Locate the cell with the specified text and output its (X, Y) center coordinate. 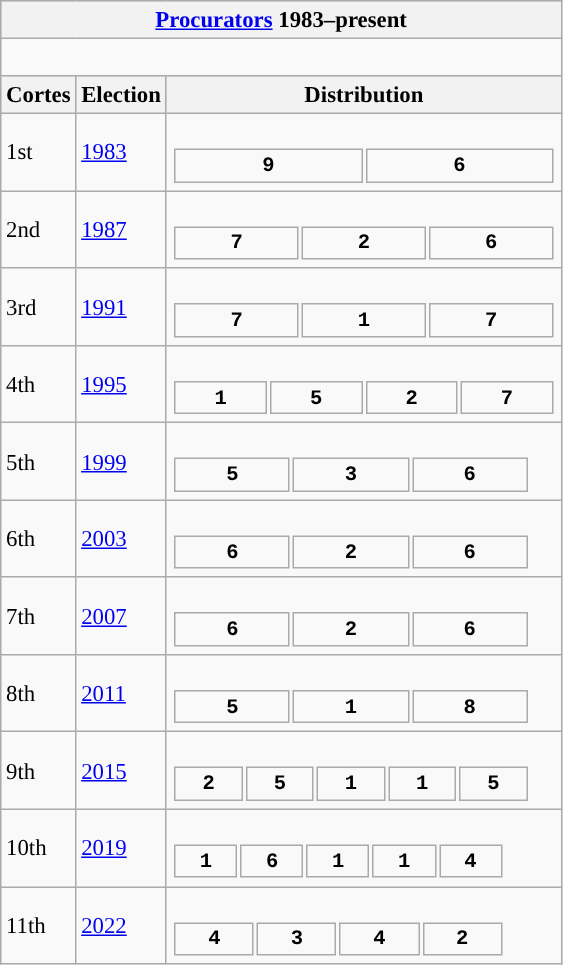
2011 (121, 694)
Election (121, 95)
1987 (121, 230)
4 3 4 2 (364, 926)
9th (38, 770)
2019 (121, 848)
2003 (121, 538)
1995 (121, 384)
7 2 6 (364, 230)
4th (38, 384)
7th (38, 616)
Procurators 1983–present (282, 20)
1983 (121, 152)
1 6 1 1 4 (364, 848)
9 (268, 166)
2015 (121, 770)
1991 (121, 306)
9 6 (364, 152)
2 5 1 1 5 (364, 770)
5 3 6 (364, 462)
Cortes (38, 95)
2nd (38, 230)
2022 (121, 926)
10th (38, 848)
8 (470, 707)
7 1 7 (364, 306)
1st (38, 152)
11th (38, 926)
1999 (121, 462)
2007 (121, 616)
5th (38, 462)
3rd (38, 306)
Distribution (364, 95)
6th (38, 538)
8th (38, 694)
5 1 8 (364, 694)
1 5 2 7 (364, 384)
